Extract the (X, Y) coordinate from the center of the cell holding the provided text.  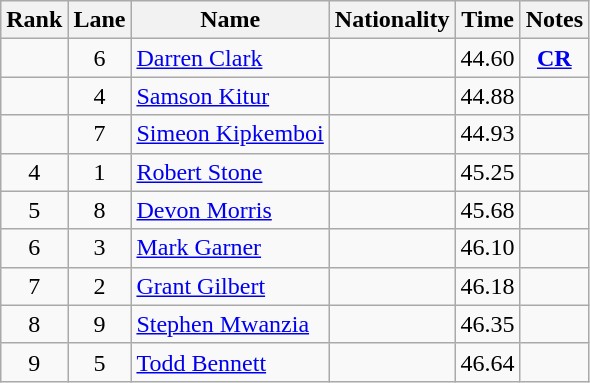
Time (488, 20)
Notes (554, 20)
Lane (100, 20)
Darren Clark (230, 58)
Todd Bennett (230, 362)
46.10 (488, 248)
44.60 (488, 58)
44.93 (488, 134)
Rank (34, 20)
45.68 (488, 210)
Simeon Kipkemboi (230, 134)
46.35 (488, 324)
Nationality (392, 20)
Devon Morris (230, 210)
46.18 (488, 286)
Grant Gilbert (230, 286)
45.25 (488, 172)
Robert Stone (230, 172)
Samson Kitur (230, 96)
46.64 (488, 362)
1 (100, 172)
3 (100, 248)
44.88 (488, 96)
Stephen Mwanzia (230, 324)
2 (100, 286)
Name (230, 20)
Mark Garner (230, 248)
CR (554, 58)
